Determine the (x, y) coordinate at the center of the cell enclosing the given text.  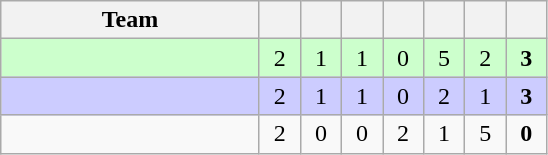
Team (130, 20)
